Return (x, y) of the center of cell containing provided text 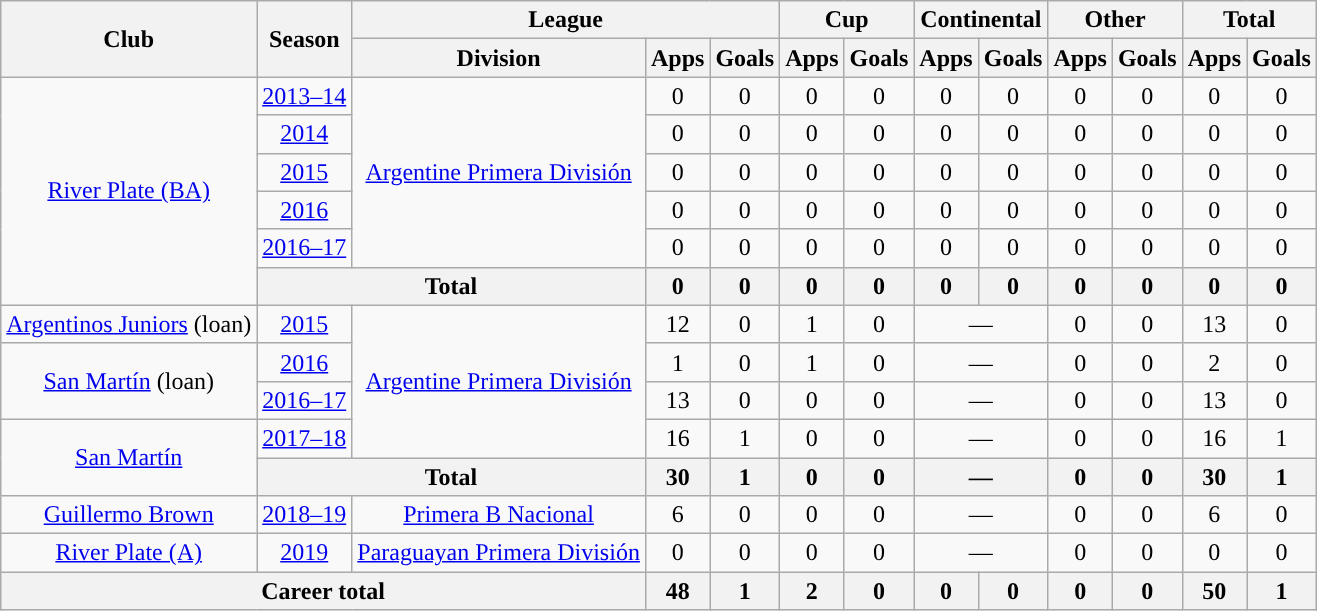
River Plate (BA) (129, 191)
Career total (324, 591)
San Martín (loan) (129, 381)
2019 (304, 553)
River Plate (A) (129, 553)
48 (677, 591)
Club (129, 39)
2018–19 (304, 515)
Continental (981, 20)
50 (1214, 591)
12 (677, 324)
Season (304, 39)
Division (499, 58)
League (566, 20)
Primera B Nacional (499, 515)
2017–18 (304, 438)
Guillermo Brown (129, 515)
San Martín (129, 457)
Paraguayan Primera División (499, 553)
2014 (304, 134)
Argentinos Juniors (loan) (129, 324)
Cup (847, 20)
Other (1115, 20)
2013–14 (304, 96)
